From the cell containing the given text, extract its center point as (x, y) coordinate. 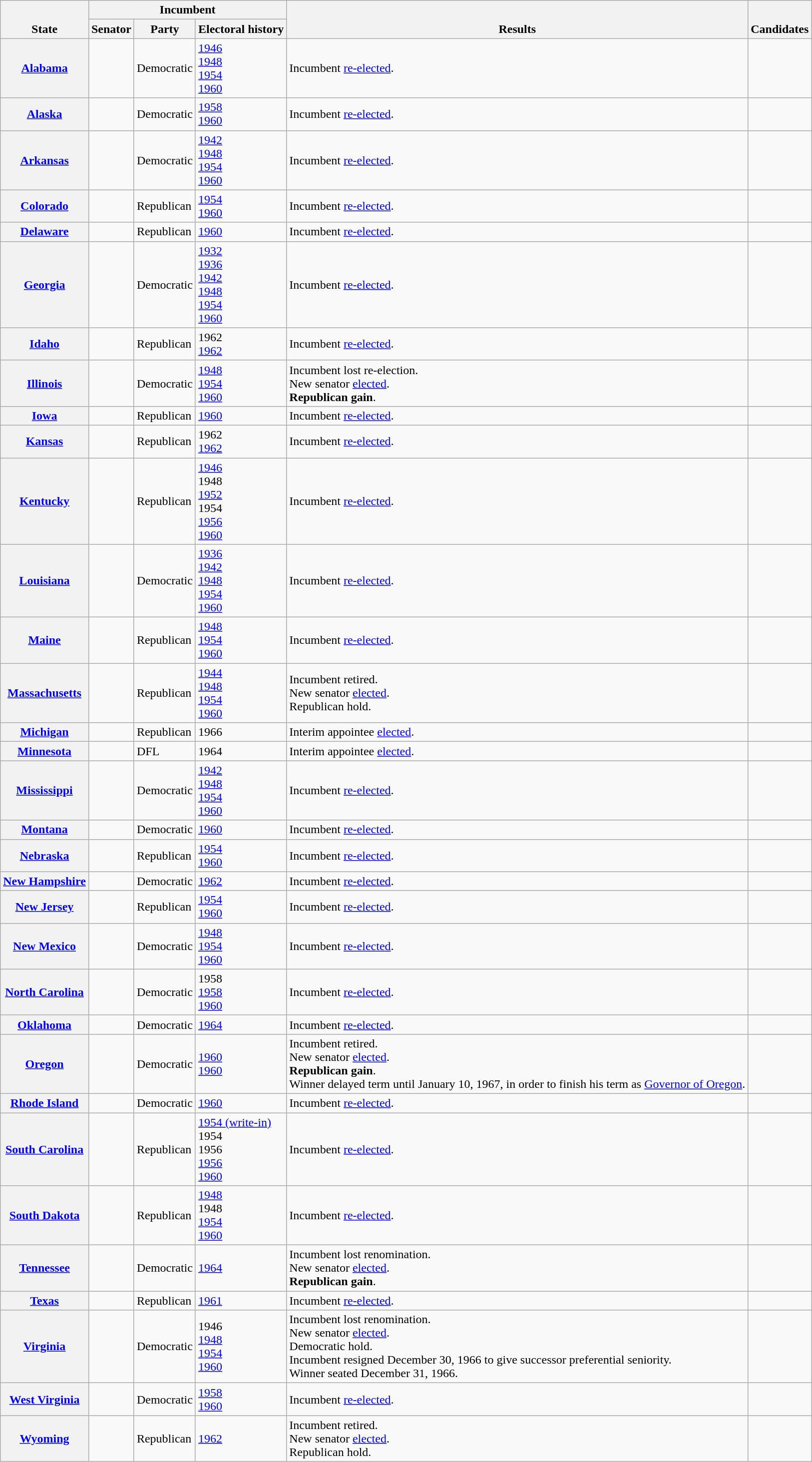
Incumbent lost re-election.New senator elected.Republican gain. (517, 383)
Massachusetts (45, 693)
Mississippi (45, 790)
Louisiana (45, 581)
1946 1948 1952 1954 1956 1960 (241, 500)
Maine (45, 640)
19361942194819541960 (241, 581)
Party (165, 29)
Candidates (780, 19)
Incumbent retired.New senator elected.Republican gain.Winner delayed term until January 10, 1967, in order to finish his term as Governor of Oregon. (517, 1064)
Alabama (45, 68)
1958 1958 1960 (241, 992)
Illinois (45, 383)
South Dakota (45, 1216)
1932 19361942194819541960 (241, 285)
1944 194819541960 (241, 693)
19481948 19541960 (241, 1216)
1954 (write-in)1954 1956 1956 1960 (241, 1149)
Oregon (45, 1064)
Incumbent lost renomination.New senator elected.Republican gain. (517, 1268)
Tennessee (45, 1268)
North Carolina (45, 992)
Nebraska (45, 855)
1960 1960 (241, 1064)
Montana (45, 830)
Michigan (45, 732)
Kentucky (45, 500)
Texas (45, 1301)
Idaho (45, 344)
Minnesota (45, 751)
1966 (241, 732)
Rhode Island (45, 1103)
Alaska (45, 114)
DFL (165, 751)
New Mexico (45, 946)
Virginia (45, 1347)
State (45, 19)
Results (517, 19)
West Virginia (45, 1400)
Delaware (45, 232)
Senator (111, 29)
Georgia (45, 285)
New Jersey (45, 907)
Incumbent (187, 10)
Colorado (45, 206)
Oklahoma (45, 1024)
Wyoming (45, 1439)
Arkansas (45, 160)
1961 (241, 1301)
Kansas (45, 442)
New Hampshire (45, 881)
Iowa (45, 416)
Electoral history (241, 29)
South Carolina (45, 1149)
